Return [X, Y] of the center of cell containing provided text 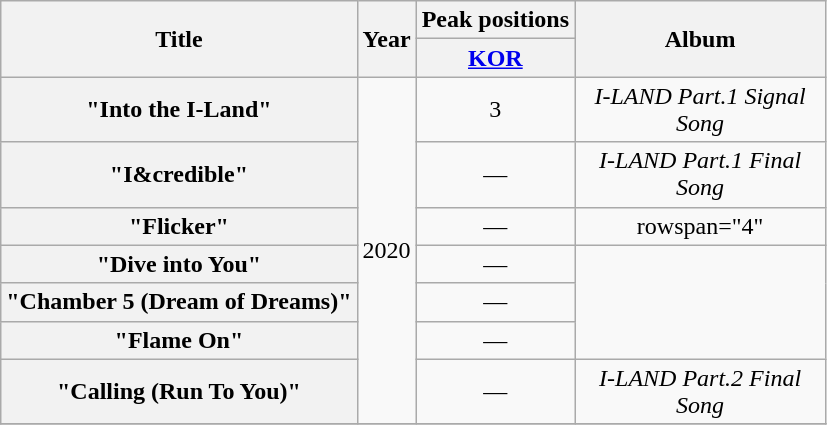
I-LAND Part.1 Final Song [700, 174]
2020 [386, 250]
"Calling (Run To You)" [179, 392]
"Chamber 5 (Dream of Dreams)" [179, 302]
Album [700, 39]
Year [386, 39]
3 [495, 110]
Peak positions [495, 20]
"I&credible" [179, 174]
"Flicker" [179, 226]
"Dive into You" [179, 264]
KOR [495, 58]
"Flame On" [179, 340]
rowspan="4" [700, 226]
Title [179, 39]
I-LAND Part.2 Final Song [700, 392]
I-LAND Part.1 Signal Song [700, 110]
"Into the I-Land" [179, 110]
